Provide the (x, y) coordinate of the cell's center where the given text is located.  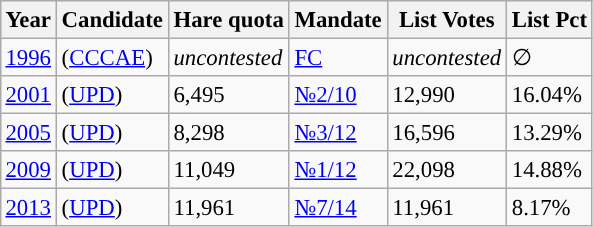
13.29% (549, 133)
Candidate (112, 20)
FC (338, 57)
№2/10 (338, 95)
1996 (28, 57)
16,596 (446, 133)
Mandate (338, 20)
List Votes (446, 20)
2001 (28, 95)
8,298 (228, 133)
(CCCAE) (112, 57)
22,098 (446, 170)
List Pct (549, 20)
14.88% (549, 170)
16.04% (549, 95)
12,990 (446, 95)
№1/12 (338, 170)
11,049 (228, 170)
6,495 (228, 95)
∅ (549, 57)
2005 (28, 133)
2013 (28, 208)
№7/14 (338, 208)
8.17% (549, 208)
№3/12 (338, 133)
Hare quota (228, 20)
Year (28, 20)
2009 (28, 170)
